Extract the [X, Y] coordinate from the center of the cell holding the provided text.  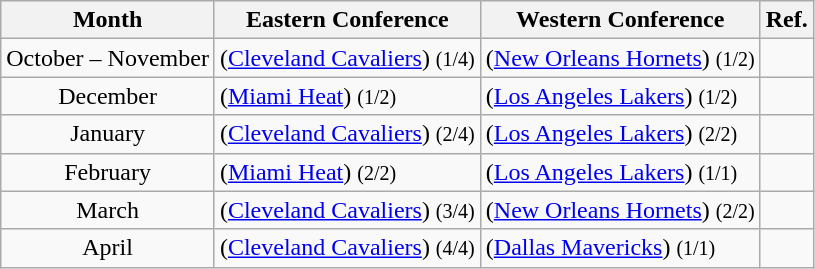
December [108, 96]
(Dallas Mavericks) (1/1) [620, 248]
March [108, 210]
(Los Angeles Lakers) (2/2) [620, 134]
(Los Angeles Lakers) (1/1) [620, 172]
October – November [108, 58]
(New Orleans Hornets) (2/2) [620, 210]
(Cleveland Cavaliers) (1/4) [347, 58]
Month [108, 20]
February [108, 172]
(Miami Heat) (1/2) [347, 96]
Western Conference [620, 20]
(Cleveland Cavaliers) (2/4) [347, 134]
Ref. [786, 20]
(Cleveland Cavaliers) (3/4) [347, 210]
(Los Angeles Lakers) (1/2) [620, 96]
April [108, 248]
(Miami Heat) (2/2) [347, 172]
January [108, 134]
(New Orleans Hornets) (1/2) [620, 58]
(Cleveland Cavaliers) (4/4) [347, 248]
Eastern Conference [347, 20]
